Search for the cell housing the specified text and yield its [X, Y] center coordinate. 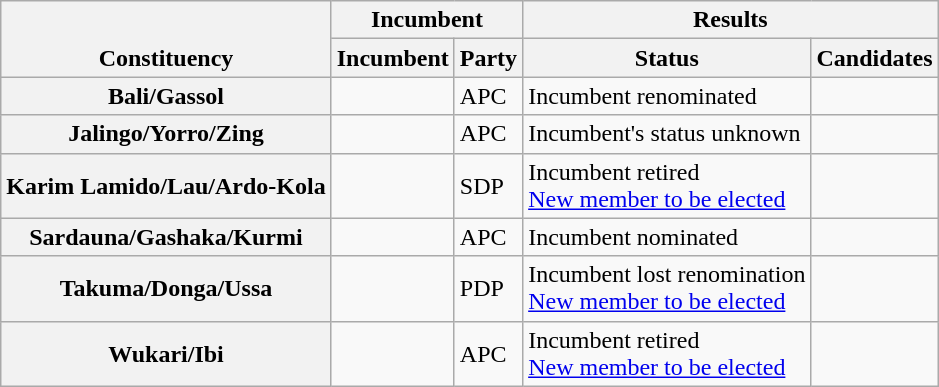
Incumbent nominated [667, 237]
Wukari/Ibi [166, 354]
Candidates [874, 58]
Party [488, 58]
Results [730, 20]
Bali/Gassol [166, 96]
Incumbent lost renominationNew member to be elected [667, 288]
Incumbent renominated [667, 96]
Takuma/Donga/Ussa [166, 288]
Sardauna/Gashaka/Kurmi [166, 237]
Status [667, 58]
Jalingo/Yorro/Zing [166, 134]
PDP [488, 288]
Constituency [166, 39]
SDP [488, 186]
Incumbent's status unknown [667, 134]
Karim Lamido/Lau/Ardo-Kola [166, 186]
